Identify which cell holds the provided text, then report its (X, Y) central coordinate. 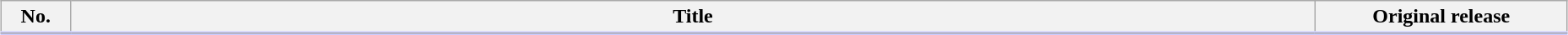
No. (35, 17)
Title (693, 17)
Original release (1441, 17)
